For the text-containing cell, return its midpoint in (x, y) coordinate format. 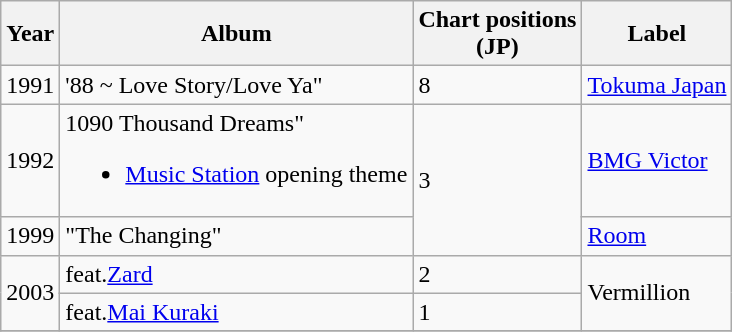
feat.Zard (236, 274)
Vermillion (657, 293)
1090 Thousand Dreams"Music Station opening theme (236, 160)
2 (498, 274)
3 (498, 180)
feat.Mai Kuraki (236, 312)
"The Changing" (236, 236)
1 (498, 312)
Label (657, 34)
Chart positions(JP) (498, 34)
Year (30, 34)
1991 (30, 85)
Album (236, 34)
1999 (30, 236)
Tokuma Japan (657, 85)
1992 (30, 160)
'88 ~ Love Story/Love Ya" (236, 85)
Room (657, 236)
BMG Victor (657, 160)
2003 (30, 293)
8 (498, 85)
